Find where the given text appears and provide that cell's center as (x, y) coordinate. 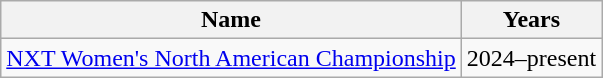
Name (232, 20)
NXT Women's North American Championship (232, 58)
Years (531, 20)
2024–present (531, 58)
